Pinpoint the cell where the given text exists, returning its [X, Y] midpoint coordinate. 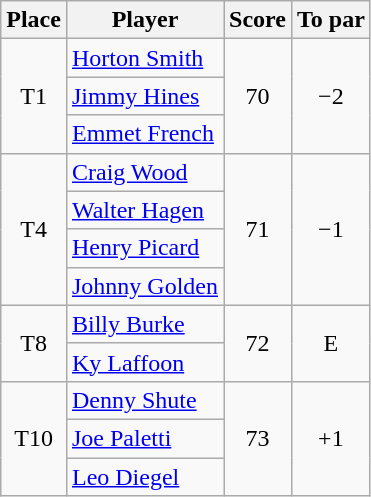
Jimmy Hines [144, 96]
−1 [330, 229]
T10 [34, 438]
Denny Shute [144, 400]
72 [258, 343]
Johnny Golden [144, 286]
To par [330, 20]
T1 [34, 96]
Place [34, 20]
Player [144, 20]
Score [258, 20]
Joe Paletti [144, 438]
+1 [330, 438]
E [330, 343]
Leo Diegel [144, 477]
−2 [330, 96]
Walter Hagen [144, 210]
Horton Smith [144, 58]
T4 [34, 229]
Henry Picard [144, 248]
Craig Wood [144, 172]
Ky Laffoon [144, 362]
T8 [34, 343]
71 [258, 229]
Billy Burke [144, 324]
70 [258, 96]
73 [258, 438]
Emmet French [144, 134]
